Capture the cell that displays the provided text and extract its (X, Y) central coordinate. 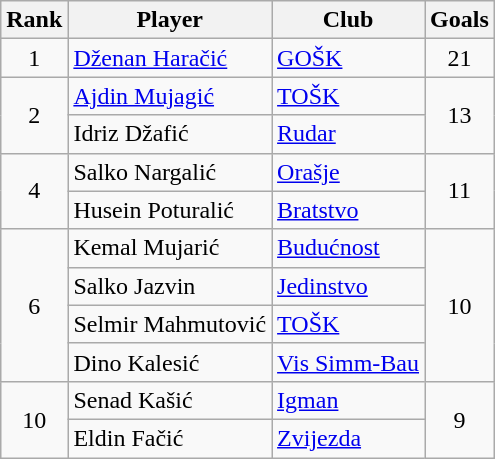
Orašje (348, 172)
Player (170, 20)
Salko Nargalić (170, 172)
Dženan Haračić (170, 58)
11 (460, 191)
Ajdin Mujagić (170, 96)
Zvijezda (348, 438)
Selmir Mahmutović (170, 324)
Igman (348, 400)
Jedinstvo (348, 286)
Idriz Džafić (170, 134)
2 (34, 115)
6 (34, 305)
1 (34, 58)
9 (460, 419)
Dino Kalesić (170, 362)
Eldin Fačić (170, 438)
Kemal Mujarić (170, 248)
13 (460, 115)
Budućnost (348, 248)
Bratstvo (348, 210)
4 (34, 191)
Salko Jazvin (170, 286)
Vis Simm-Bau (348, 362)
21 (460, 58)
Rudar (348, 134)
Goals (460, 20)
Rank (34, 20)
Senad Kašić (170, 400)
GOŠK (348, 58)
Husein Poturalić (170, 210)
Club (348, 20)
